Locate the cell with the specified text and output its [X, Y] center coordinate. 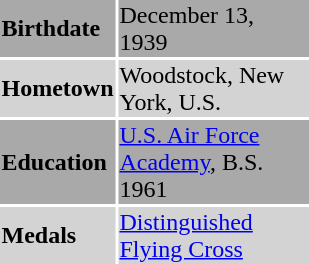
December 13, 1939 [214, 28]
Woodstock, New York, U.S. [214, 88]
Hometown [58, 88]
Education [58, 162]
Birthdate [58, 28]
Distinguished Flying Cross [214, 236]
U.S. Air Force Academy, B.S. 1961 [214, 162]
Medals [58, 236]
